Determine the (X, Y) coordinate at the center of the cell enclosing the given text.  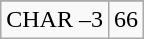
CHAR –3 (55, 20)
66 (126, 20)
